Find where the given text appears and provide that cell's center as [X, Y] coordinate. 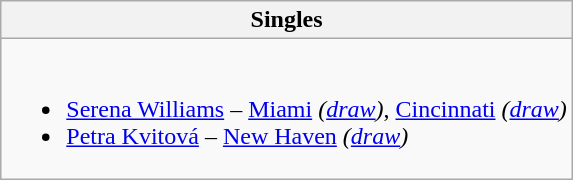
Serena Williams – Miami (draw), Cincinnati (draw) Petra Kvitová – New Haven (draw) [287, 109]
Singles [287, 20]
